Search for the cell housing the specified text and yield its (X, Y) center coordinate. 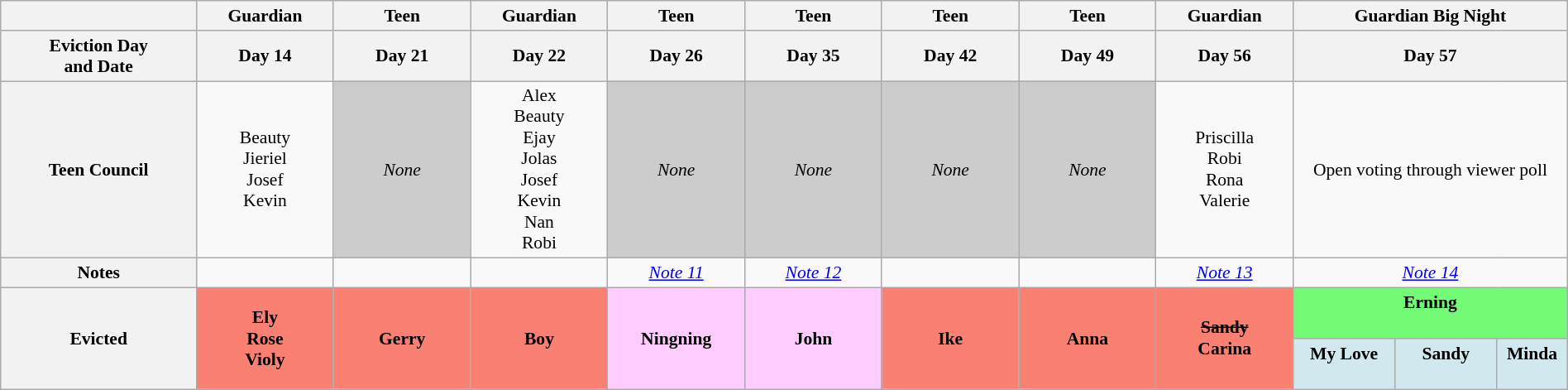
Sandy (1446, 364)
Day 49 (1088, 56)
Note 13 (1225, 273)
Day 22 (539, 56)
Gerry (402, 339)
AlexBeautyEjayJolasJosefKevinNanRobi (539, 170)
Day 56 (1225, 56)
Erning (1431, 313)
Evicted (99, 339)
Ike (950, 339)
John (814, 339)
BeautyJierielJosefKevin (265, 170)
Note 12 (814, 273)
Day 35 (814, 56)
ElyRoseVioly (265, 339)
Note 11 (676, 273)
Teen Council (99, 170)
Note 14 (1431, 273)
Guardian Big Night (1431, 16)
Notes (99, 273)
Boy (539, 339)
SandyCarina (1225, 339)
My Love (1345, 364)
Anna (1088, 339)
Minda (1532, 364)
Day 57 (1431, 56)
Day 26 (676, 56)
Ningning (676, 339)
Day 21 (402, 56)
Day 14 (265, 56)
Open voting through viewer poll (1431, 170)
Eviction Dayand Date (99, 56)
Day 42 (950, 56)
PriscillaRobiRonaValerie (1225, 170)
